Return (x, y) of the center of cell containing provided text 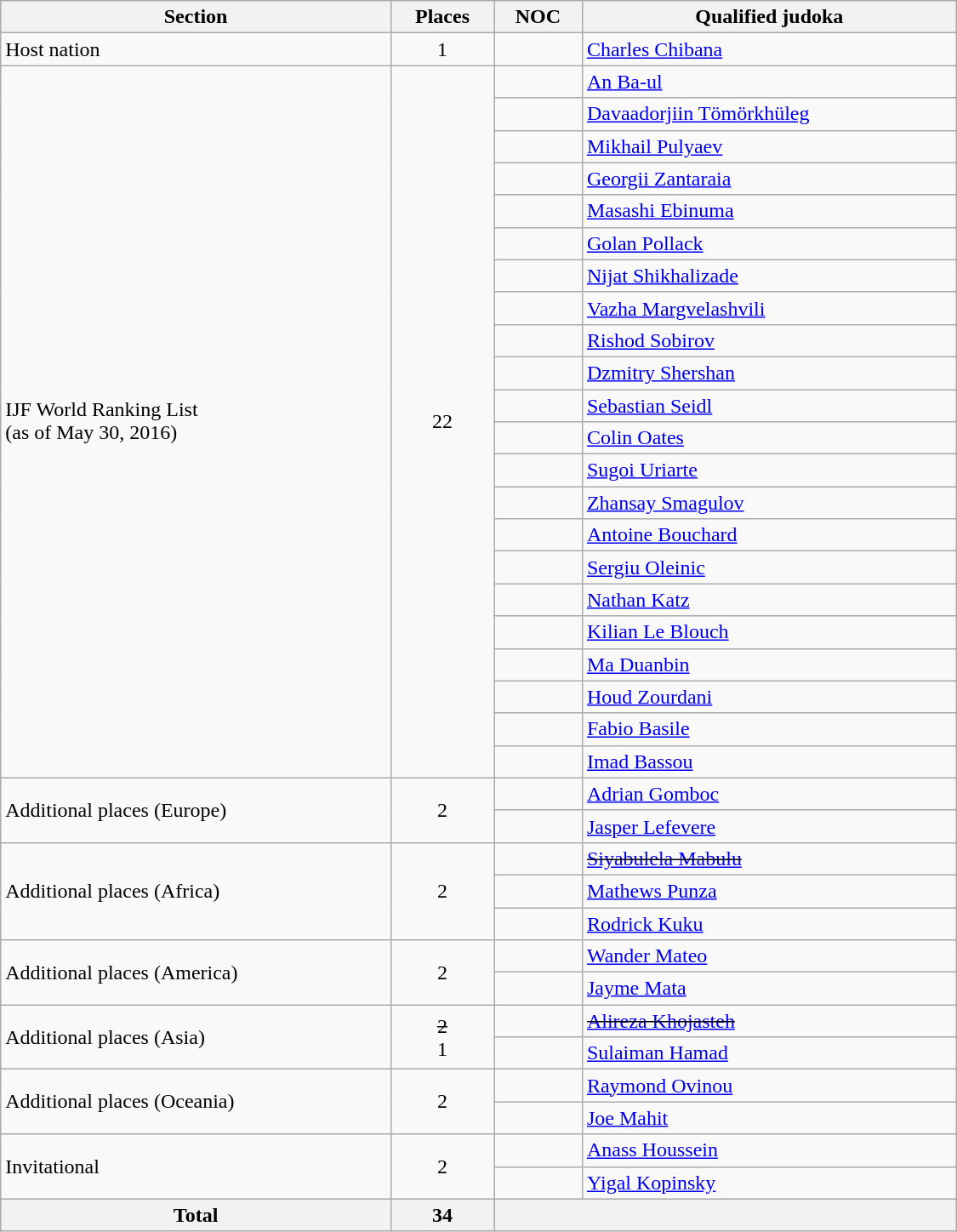
Joe Mahit (769, 1118)
Davaadorjiin Tömörkhüleg (769, 114)
Adrian Gomboc (769, 794)
Nijat Shikhalizade (769, 276)
Additional places (Europe) (196, 810)
Rishod Sobirov (769, 340)
Rodrick Kuku (769, 923)
Invitational (196, 1166)
Antoine Bouchard (769, 535)
Mathews Punza (769, 891)
Host nation (196, 49)
Sebastian Seidl (769, 406)
Sulaiman Hamad (769, 1053)
Additional places (America) (196, 972)
Places (442, 17)
Dzmitry Shershan (769, 373)
IJF World Ranking List(as of May 30, 2016) (196, 422)
Colin Oates (769, 438)
Additional places (Oceania) (196, 1102)
Additional places (Africa) (196, 891)
Jasper Lefevere (769, 826)
Masashi Ebinuma (769, 211)
An Ba-ul (769, 82)
34 (442, 1215)
21 (442, 1037)
Yigal Kopinsky (769, 1183)
Golan Pollack (769, 243)
Houd Zourdani (769, 697)
Charles Chibana (769, 49)
Total (196, 1215)
Fabio Basile (769, 729)
Sergiu Oleinic (769, 568)
Kilian Le Blouch (769, 632)
Vazha Margvelashvili (769, 308)
Wander Mateo (769, 956)
NOC (538, 17)
Raymond Ovinou (769, 1086)
Section (196, 17)
Nathan Katz (769, 600)
Sugoi Uriarte (769, 471)
Imad Bassou (769, 761)
Mikhail Pulyaev (769, 146)
Jayme Mata (769, 989)
Georgii Zantaraia (769, 179)
Anass Houssein (769, 1150)
Qualified judoka (769, 17)
Alireza Khojasteh (769, 1021)
Ma Duanbin (769, 664)
Zhansay Smagulov (769, 503)
Siyabulela Mabulu (769, 858)
Additional places (Asia) (196, 1037)
1 (442, 49)
22 (442, 422)
